Extract the (x, y) coordinate from the center of the cell holding the provided text.  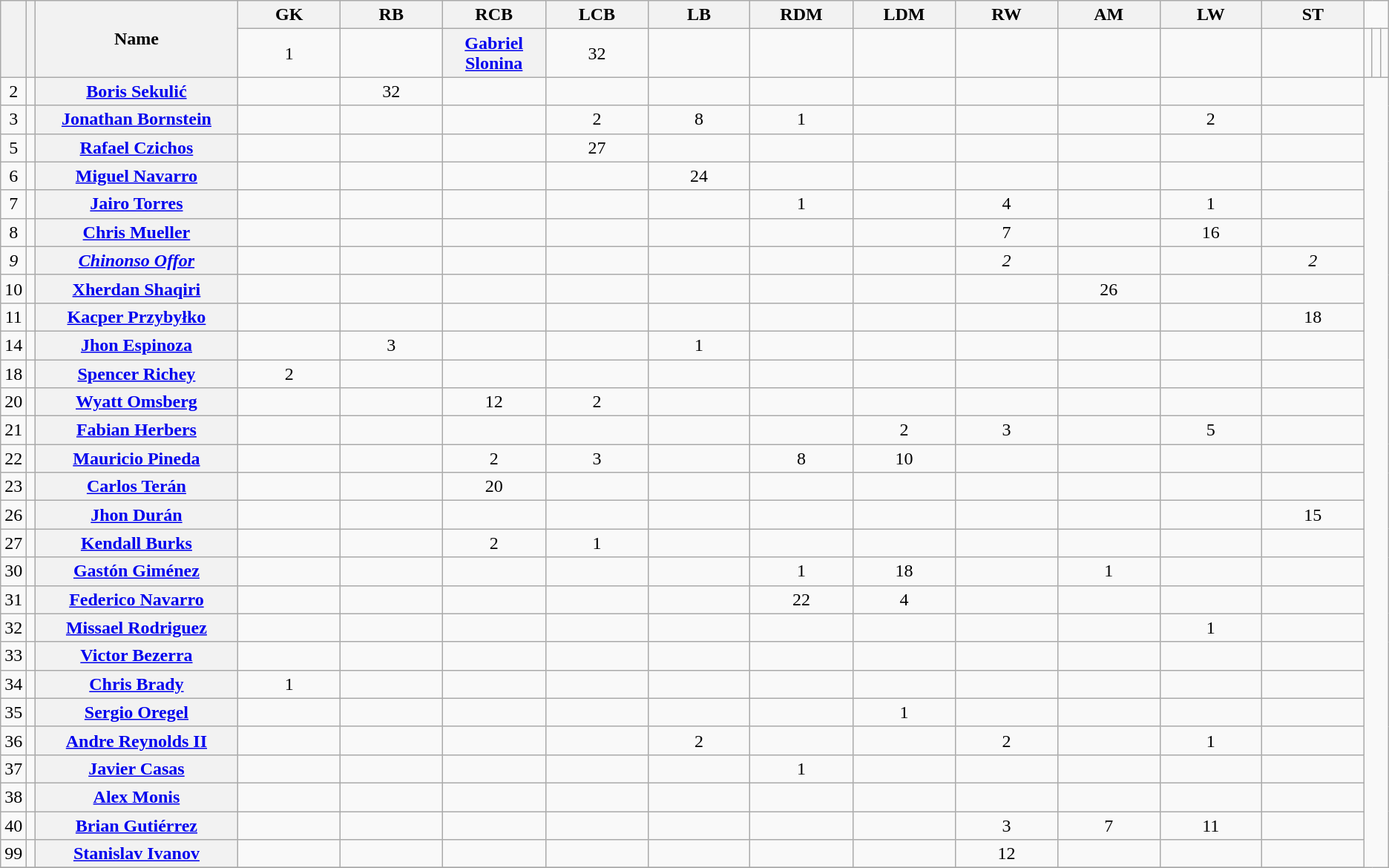
Chris Brady (137, 684)
Mauricio Pineda (137, 458)
RB (392, 15)
Fabian Herbers (137, 430)
Name (137, 39)
23 (13, 487)
40 (13, 826)
Jhon Durán (137, 515)
LCB (597, 15)
Xherdan Shaqiri (137, 289)
RCB (494, 15)
Miguel Navarro (137, 176)
Federico Navarro (137, 599)
99 (13, 854)
LDM (904, 15)
16 (1211, 232)
Carlos Terán (137, 487)
35 (13, 712)
AM (1109, 15)
31 (13, 599)
Missael Rodriguez (137, 628)
GK (289, 15)
34 (13, 684)
Chris Mueller (137, 232)
33 (13, 656)
36 (13, 740)
24 (699, 176)
LW (1211, 15)
14 (13, 345)
38 (13, 797)
Spencer Richey (137, 373)
Alex Monis (137, 797)
Gastón Giménez (137, 571)
RW (1007, 15)
RDM (801, 15)
Stanislav Ivanov (137, 854)
37 (13, 769)
Kacper Przybyłko (137, 317)
Jairo Torres (137, 204)
Wyatt Omsberg (137, 402)
Victor Bezerra (137, 656)
Kendall Burks (137, 543)
6 (13, 176)
Javier Casas (137, 769)
ST (1313, 15)
9 (13, 260)
Jonathan Bornstein (137, 119)
30 (13, 571)
Chinonso Offor (137, 260)
Sergio Oregel (137, 712)
Rafael Czichos (137, 148)
15 (1313, 515)
Brian Gutiérrez (137, 826)
Boris Sekulić (137, 91)
21 (13, 430)
Gabriel Slonina (494, 53)
LB (699, 15)
Andre Reynolds II (137, 740)
Jhon Espinoza (137, 345)
